Extract the (x, y) coordinate from the center of the cell holding the provided text.  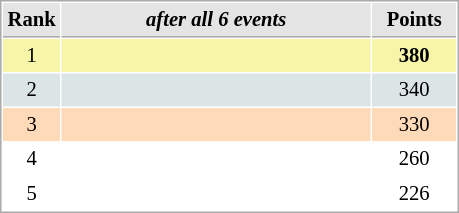
260 (414, 158)
2 (32, 90)
226 (414, 194)
Rank (32, 20)
after all 6 events (216, 20)
380 (414, 56)
Points (414, 20)
4 (32, 158)
1 (32, 56)
5 (32, 194)
340 (414, 90)
330 (414, 124)
3 (32, 124)
